Search for the cell housing the specified text and yield its [X, Y] center coordinate. 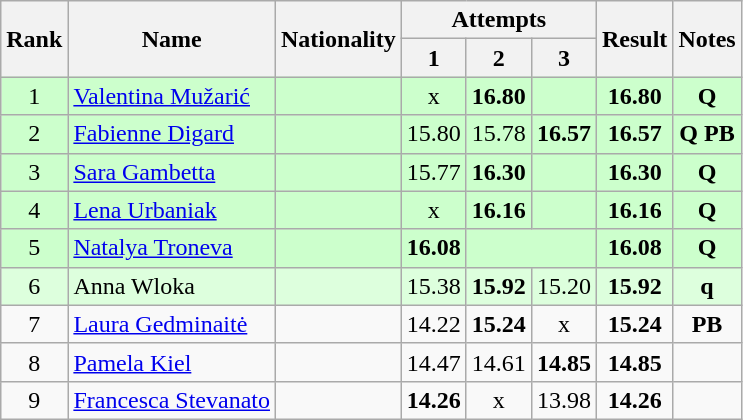
Fabienne Digard [172, 134]
9 [34, 400]
Natalya Troneva [172, 248]
Francesca Stevanato [172, 400]
Name [172, 39]
Sara Gambetta [172, 172]
Anna Wloka [172, 286]
7 [34, 324]
Result [634, 39]
Valentina Mužarić [172, 96]
PB [707, 324]
5 [34, 248]
15.80 [434, 134]
15.77 [434, 172]
Pamela Kiel [172, 362]
Q PB [707, 134]
15.78 [498, 134]
14.22 [434, 324]
14.47 [434, 362]
15.20 [564, 286]
8 [34, 362]
4 [34, 210]
Rank [34, 39]
6 [34, 286]
13.98 [564, 400]
Notes [707, 39]
Laura Gedminaitė [172, 324]
15.38 [434, 286]
14.61 [498, 362]
q [707, 286]
Attempts [498, 20]
Nationality [339, 39]
Lena Urbaniak [172, 210]
